Extract the [x, y] coordinate from the center of the cell holding the provided text.  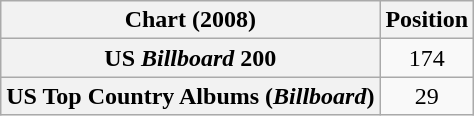
US Billboard 200 [190, 58]
174 [427, 58]
US Top Country Albums (Billboard) [190, 96]
Position [427, 20]
Chart (2008) [190, 20]
29 [427, 96]
